Find where the given text appears and provide that cell's center as (X, Y) coordinate. 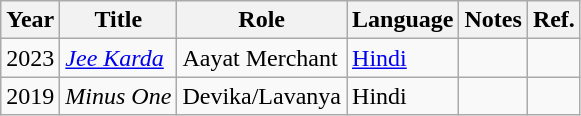
Year (30, 20)
Role (262, 20)
Ref. (554, 20)
2023 (30, 58)
Minus One (118, 96)
Language (403, 20)
2019 (30, 96)
Notes (493, 20)
Aayat Merchant (262, 58)
Title (118, 20)
Devika/Lavanya (262, 96)
Jee Karda (118, 58)
